Scan for the cell matching the given text and deliver its [x, y] coordinate at center. 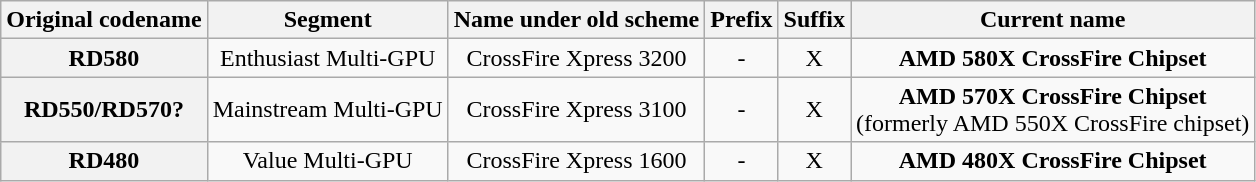
Original codename [104, 20]
Current name [1052, 20]
Prefix [742, 20]
RD550/RD570? [104, 110]
CrossFire Xpress 1600 [576, 161]
Enthusiast Multi-GPU [328, 58]
AMD 580X CrossFire Chipset [1052, 58]
AMD 570X CrossFire Chipset(formerly AMD 550X CrossFire chipset) [1052, 110]
Value Multi-GPU [328, 161]
Mainstream Multi-GPU [328, 110]
Segment [328, 20]
Name under old scheme [576, 20]
CrossFire Xpress 3100 [576, 110]
CrossFire Xpress 3200 [576, 58]
RD480 [104, 161]
RD580 [104, 58]
Suffix [814, 20]
AMD 480X CrossFire Chipset [1052, 161]
